Return the (X, Y) coordinate for the center point of the cell that contains the specified text.  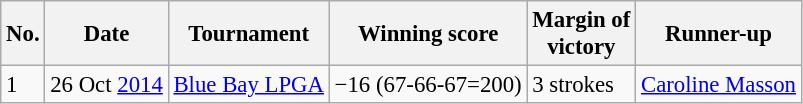
Date (106, 34)
−16 (67-66-67=200) (428, 85)
1 (23, 85)
26 Oct 2014 (106, 85)
3 strokes (582, 85)
Caroline Masson (719, 85)
Blue Bay LPGA (248, 85)
Runner-up (719, 34)
No. (23, 34)
Margin ofvictory (582, 34)
Tournament (248, 34)
Winning score (428, 34)
